Extract the (x, y) coordinate from the center of the cell holding the provided text.  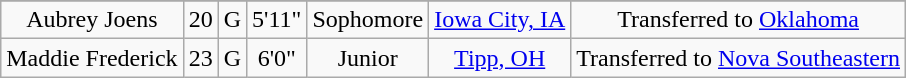
Transferred to Nova Southeastern (738, 58)
Sophomore (368, 20)
Junior (368, 58)
5'11" (277, 20)
Transferred to Oklahoma (738, 20)
Maddie Frederick (92, 58)
23 (200, 58)
Iowa City, IA (500, 20)
Tipp, OH (500, 58)
Aubrey Joens (92, 20)
20 (200, 20)
6'0" (277, 58)
